Scan for the cell matching the given text and deliver its [X, Y] coordinate at center. 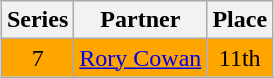
Series [37, 20]
Rory Cowan [140, 58]
Place [240, 20]
7 [37, 58]
Partner [140, 20]
11th [240, 58]
